Determine the (x, y) coordinate at the center of the cell enclosing the given text.  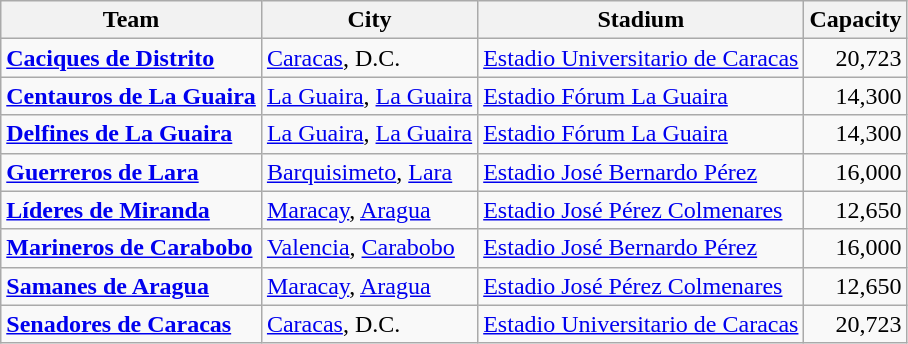
Samanes de Aragua (132, 286)
Team (132, 20)
Caciques de Distrito (132, 58)
Senadores de Caracas (132, 324)
Delfines de La Guaira (132, 134)
Valencia, Carabobo (369, 248)
Barquisimeto, Lara (369, 172)
Capacity (856, 20)
Marineros de Carabobo (132, 248)
City (369, 20)
Guerreros de Lara (132, 172)
Centauros de La Guaira (132, 96)
Stadium (641, 20)
Líderes de Miranda (132, 210)
